Find where the given text appears and provide that cell's center as [X, Y] coordinate. 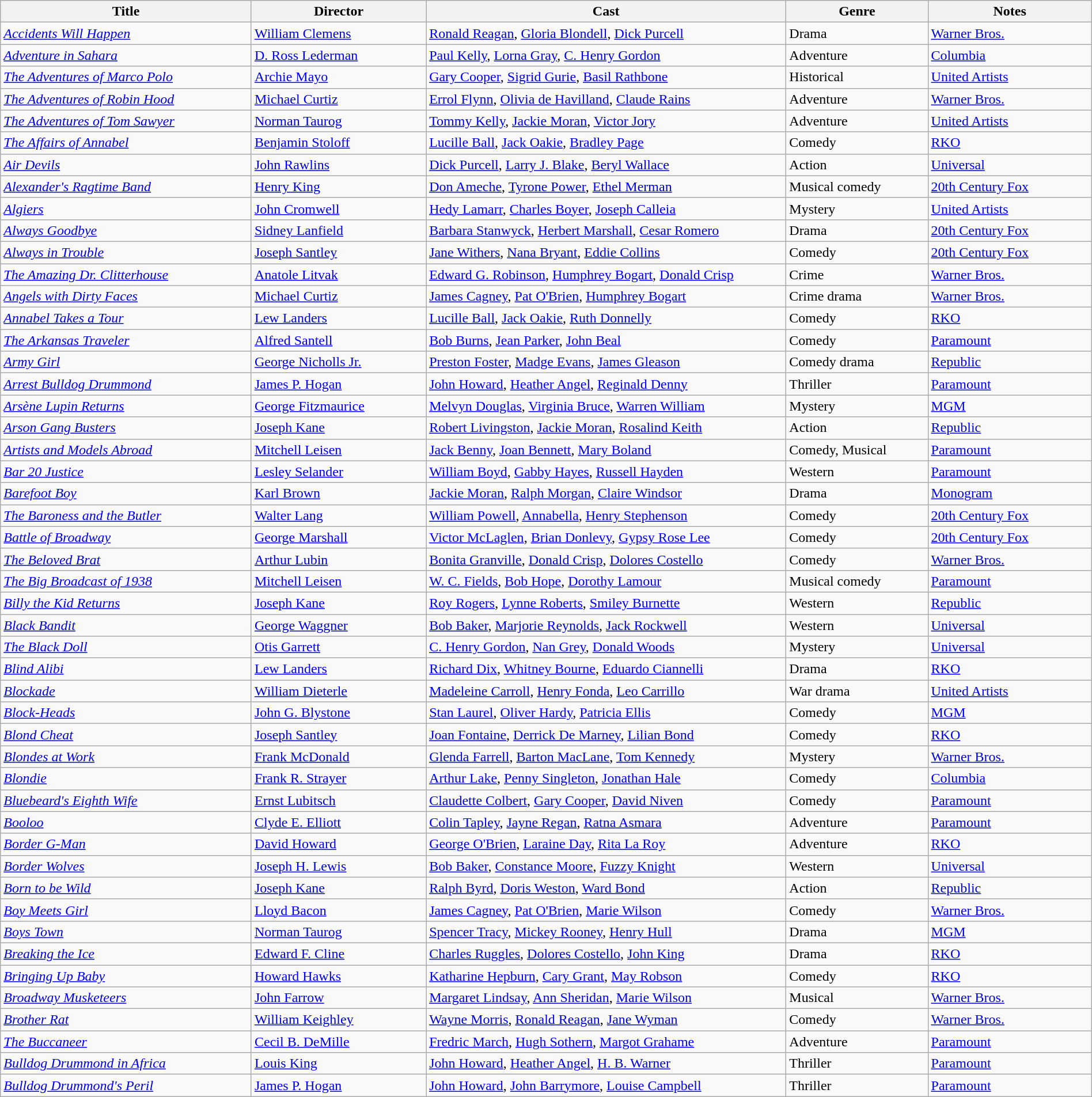
Alexander's Ragtime Band [126, 187]
W. C. Fields, Bob Hope, Dorothy Lamour [606, 581]
John Howard, John Barrymore, Louise Campbell [606, 1085]
Howard Hawks [339, 976]
William Powell, Annabella, Henry Stephenson [606, 515]
James Cagney, Pat O'Brien, Marie Wilson [606, 910]
Blond Cheat [126, 735]
The Arkansas Traveler [126, 340]
Cast [606, 12]
Broadway Musketeers [126, 998]
Edward G. Robinson, Humphrey Bogart, Donald Crisp [606, 275]
The Baroness and the Butler [126, 515]
Karl Brown [339, 494]
Breaking the Ice [126, 954]
Paul Kelly, Lorna Gray, C. Henry Gordon [606, 55]
The Black Doll [126, 647]
Bob Baker, Constance Moore, Fuzzy Knight [606, 866]
Blondie [126, 779]
Madeleine Carroll, Henry Fonda, Leo Carrillo [606, 691]
David Howard [339, 844]
Arsène Lupin Returns [126, 406]
Lucille Ball, Jack Oakie, Ruth Donnelly [606, 318]
Lesley Selander [339, 472]
Blockade [126, 691]
Barefoot Boy [126, 494]
George O'Brien, Laraine Day, Rita La Roy [606, 844]
The Amazing Dr. Clitterhouse [126, 275]
Lucille Ball, Jack Oakie, Bradley Page [606, 143]
Claudette Colbert, Gary Cooper, David Niven [606, 800]
The Adventures of Robin Hood [126, 99]
Always Goodbye [126, 230]
Henry King [339, 187]
Accidents Will Happen [126, 33]
Born to be Wild [126, 888]
Ralph Byrd, Doris Weston, Ward Bond [606, 888]
Don Ameche, Tyrone Power, Ethel Merman [606, 187]
The Adventures of Tom Sawyer [126, 121]
Battle of Broadway [126, 537]
Richard Dix, Whitney Bourne, Eduardo Ciannelli [606, 669]
Arrest Bulldog Drummond [126, 384]
Tommy Kelly, Jackie Moran, Victor Jory [606, 121]
Clyde E. Elliott [339, 822]
Joan Fontaine, Derrick De Marney, Lilian Bond [606, 735]
Charles Ruggles, Dolores Costello, John King [606, 954]
Bob Burns, Jean Parker, John Beal [606, 340]
Otis Garrett [339, 647]
Roy Rogers, Lynne Roberts, Smiley Burnette [606, 603]
Angels with Dirty Faces [126, 297]
Hedy Lamarr, Charles Boyer, Joseph Calleia [606, 208]
Arson Gang Busters [126, 428]
John Howard, Heather Angel, Reginald Denny [606, 384]
Dick Purcell, Larry J. Blake, Beryl Wallace [606, 165]
Walter Lang [339, 515]
Black Bandit [126, 625]
Comedy drama [857, 362]
George Fitzmaurice [339, 406]
William Clemens [339, 33]
The Big Broadcast of 1938 [126, 581]
Katharine Hepburn, Cary Grant, May Robson [606, 976]
George Marshall [339, 537]
Preston Foster, Madge Evans, James Gleason [606, 362]
Robert Livingston, Jackie Moran, Rosalind Keith [606, 428]
Title [126, 12]
Bonita Granville, Donald Crisp, Dolores Costello [606, 559]
Border G-Man [126, 844]
Notes [1010, 12]
Cecil B. DeMille [339, 1042]
Frank McDonald [339, 757]
Brother Rat [126, 1020]
Archie Mayo [339, 77]
Colin Tapley, Jayne Regan, Ratna Asmara [606, 822]
Jackie Moran, Ralph Morgan, Claire Windsor [606, 494]
Margaret Lindsay, Ann Sheridan, Marie Wilson [606, 998]
Genre [857, 12]
Director [339, 12]
Bringing Up Baby [126, 976]
Spencer Tracy, Mickey Rooney, Henry Hull [606, 932]
George Nicholls Jr. [339, 362]
Edward F. Cline [339, 954]
Blind Alibi [126, 669]
D. Ross Lederman [339, 55]
Artists and Models Abroad [126, 450]
Wayne Morris, Ronald Reagan, Jane Wyman [606, 1020]
Army Girl [126, 362]
Border Wolves [126, 866]
Melvyn Douglas, Virginia Bruce, Warren William [606, 406]
Fredric March, Hugh Sothern, Margot Grahame [606, 1042]
Jane Withers, Nana Bryant, Eddie Collins [606, 252]
Gary Cooper, Sigrid Gurie, Basil Rathbone [606, 77]
Bulldog Drummond in Africa [126, 1064]
Block-Heads [126, 713]
Annabel Takes a Tour [126, 318]
Crime [857, 275]
Frank R. Strayer [339, 779]
Bulldog Drummond's Peril [126, 1085]
Booloo [126, 822]
Ronald Reagan, Gloria Blondell, Dick Purcell [606, 33]
Alfred Santell [339, 340]
Arthur Lubin [339, 559]
The Adventures of Marco Polo [126, 77]
Arthur Lake, Penny Singleton, Jonathan Hale [606, 779]
Louis King [339, 1064]
John G. Blystone [339, 713]
Musical [857, 998]
The Beloved Brat [126, 559]
Jack Benny, Joan Bennett, Mary Boland [606, 450]
War drama [857, 691]
Algiers [126, 208]
John Cromwell [339, 208]
The Affairs of Annabel [126, 143]
Sidney Lanfield [339, 230]
Adventure in Sahara [126, 55]
Glenda Farrell, Barton MacLane, Tom Kennedy [606, 757]
Air Devils [126, 165]
William Keighley [339, 1020]
Lloyd Bacon [339, 910]
Ernst Lubitsch [339, 800]
James Cagney, Pat O'Brien, Humphrey Bogart [606, 297]
George Waggner [339, 625]
Comedy, Musical [857, 450]
Stan Laurel, Oliver Hardy, Patricia Ellis [606, 713]
Bar 20 Justice [126, 472]
Barbara Stanwyck, Herbert Marshall, Cesar Romero [606, 230]
The Buccaneer [126, 1042]
Boys Town [126, 932]
Benjamin Stoloff [339, 143]
John Howard, Heather Angel, H. B. Warner [606, 1064]
Anatole Litvak [339, 275]
Crime drama [857, 297]
Always in Trouble [126, 252]
Joseph H. Lewis [339, 866]
Bluebeard's Eighth Wife [126, 800]
William Boyd, Gabby Hayes, Russell Hayden [606, 472]
William Dieterle [339, 691]
Historical [857, 77]
Victor McLaglen, Brian Donlevy, Gypsy Rose Lee [606, 537]
Bob Baker, Marjorie Reynolds, Jack Rockwell [606, 625]
Billy the Kid Returns [126, 603]
Errol Flynn, Olivia de Havilland, Claude Rains [606, 99]
C. Henry Gordon, Nan Grey, Donald Woods [606, 647]
Monogram [1010, 494]
John Rawlins [339, 165]
Boy Meets Girl [126, 910]
Blondes at Work [126, 757]
John Farrow [339, 998]
